Search for the cell housing the specified text and yield its [X, Y] center coordinate. 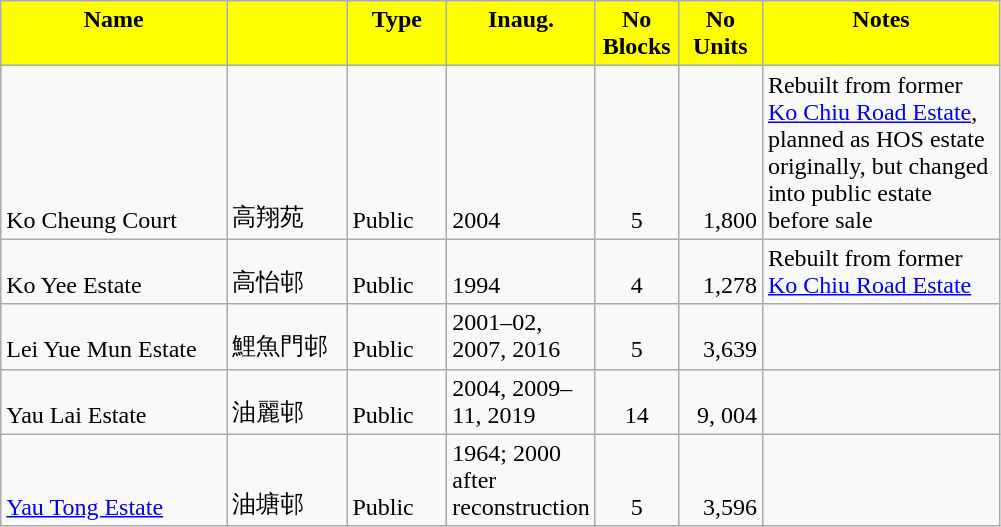
1,800 [720, 152]
Ko Yee Estate [114, 272]
No Blocks [636, 34]
1994 [521, 272]
Ko Cheung Court [114, 152]
Rebuilt from former Ko Chiu Road Estate [880, 272]
2004, 2009–11, 2019 [521, 402]
Yau Tong Estate [114, 480]
14 [636, 402]
Rebuilt from former Ko Chiu Road Estate, planned as HOS estate originally, but changed into public estate before sale [880, 152]
油麗邨 [287, 402]
2001–02, 2007, 2016 [521, 336]
Type [397, 34]
2004 [521, 152]
Inaug. [521, 34]
4 [636, 272]
1,278 [720, 272]
Notes [880, 34]
高翔苑 [287, 152]
1964; 2000 after reconstruction [521, 480]
Name [114, 34]
9, 004 [720, 402]
No Units [720, 34]
Yau Lai Estate [114, 402]
鯉魚門邨 [287, 336]
3,596 [720, 480]
3,639 [720, 336]
高怡邨 [287, 272]
油塘邨 [287, 480]
Lei Yue Mun Estate [114, 336]
